Output the [x, y] coordinate of the center of the cell containing the given text.  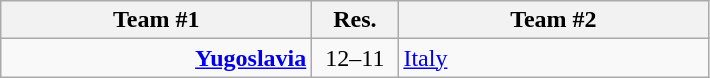
Res. [355, 20]
Team #1 [156, 20]
12–11 [355, 58]
Yugoslavia [156, 58]
Italy [554, 58]
Team #2 [554, 20]
